Return the (x, y) coordinate for the center point of the cell that contains the specified text.  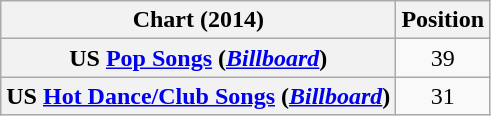
39 (443, 58)
Chart (2014) (198, 20)
31 (443, 96)
Position (443, 20)
US Pop Songs (Billboard) (198, 58)
US Hot Dance/Club Songs (Billboard) (198, 96)
